Detect which cell encompasses the target text, then output its (x, y) center coordinate. 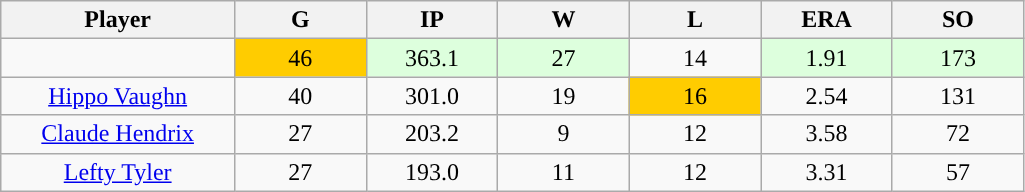
46 (301, 58)
Player (118, 20)
19 (564, 96)
173 (958, 58)
11 (564, 172)
ERA (827, 20)
Lefty Tyler (118, 172)
57 (958, 172)
203.2 (432, 134)
131 (958, 96)
Hippo Vaughn (118, 96)
40 (301, 96)
14 (695, 58)
L (695, 20)
W (564, 20)
1.91 (827, 58)
SO (958, 20)
IP (432, 20)
G (301, 20)
3.31 (827, 172)
16 (695, 96)
Claude Hendrix (118, 134)
2.54 (827, 96)
301.0 (432, 96)
72 (958, 134)
193.0 (432, 172)
9 (564, 134)
363.1 (432, 58)
3.58 (827, 134)
